Provide the (x, y) coordinate of the cell's center where the given text is located.  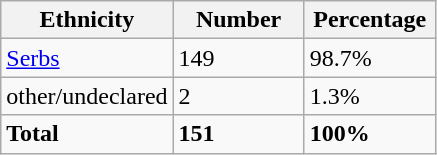
1.3% (370, 96)
other/undeclared (87, 96)
2 (238, 96)
Total (87, 134)
100% (370, 134)
Serbs (87, 58)
151 (238, 134)
Number (238, 20)
Ethnicity (87, 20)
Percentage (370, 20)
98.7% (370, 58)
149 (238, 58)
